From the cell containing the given text, extract its center point as [X, Y] coordinate. 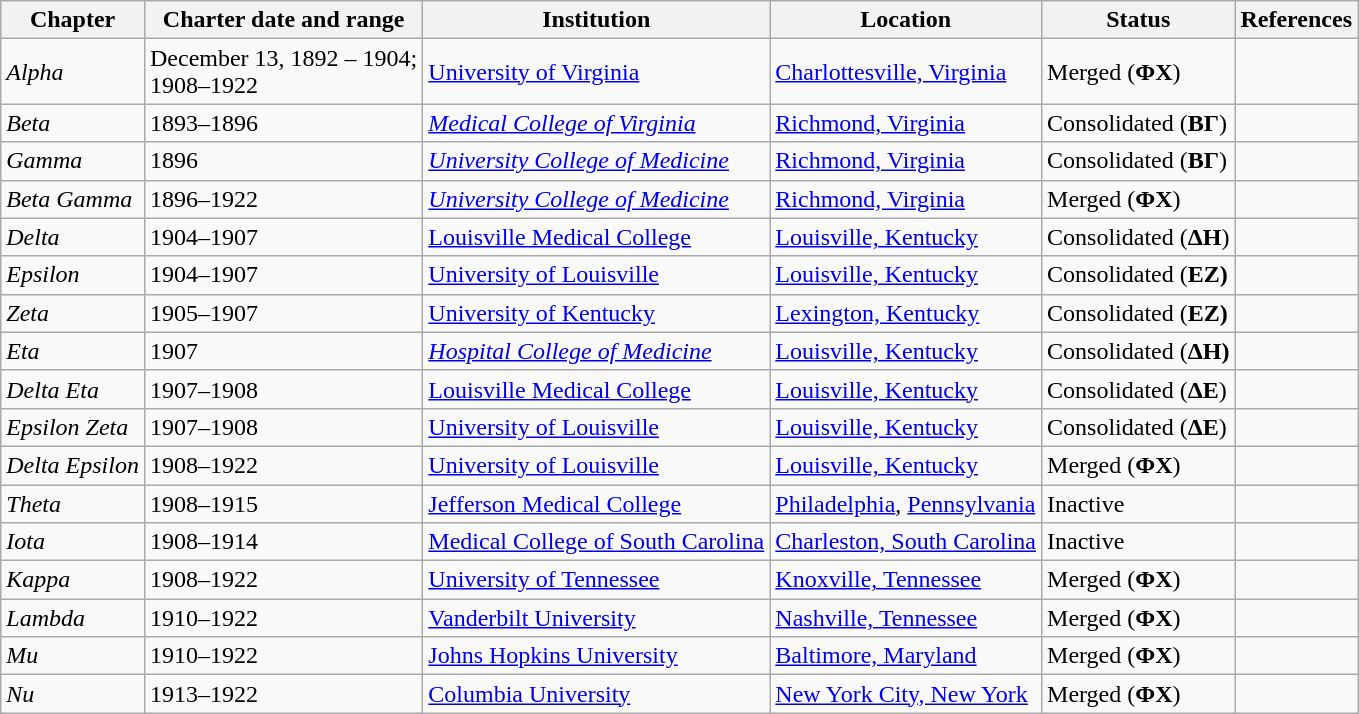
Delta Eta [73, 389]
Eta [73, 351]
Baltimore, Maryland [906, 656]
Alpha [73, 72]
Theta [73, 503]
Lambda [73, 618]
Nu [73, 694]
Location [906, 20]
Beta Gamma [73, 199]
1908–1915 [283, 503]
Mu [73, 656]
Philadelphia, Pennsylvania [906, 503]
Delta Epsilon [73, 465]
1893–1896 [283, 123]
New York City, New York [906, 694]
Nashville, Tennessee [906, 618]
1896–1922 [283, 199]
University of Tennessee [596, 580]
Medical College of South Carolina [596, 542]
Columbia University [596, 694]
Status [1138, 20]
Epsilon [73, 275]
Iota [73, 542]
Zeta [73, 313]
December 13, 1892 – 1904;1908–1922 [283, 72]
Epsilon Zeta [73, 427]
References [1296, 20]
Chapter [73, 20]
1896 [283, 161]
1913–1922 [283, 694]
University of Virginia [596, 72]
1908–1914 [283, 542]
Charlottesville, Virginia [906, 72]
Charleston, South Carolina [906, 542]
Johns Hopkins University [596, 656]
University of Kentucky [596, 313]
Knoxville, Tennessee [906, 580]
1905–1907 [283, 313]
Beta [73, 123]
Kappa [73, 580]
Charter date and range [283, 20]
1907 [283, 351]
Gamma [73, 161]
Lexington, Kentucky [906, 313]
Vanderbilt University [596, 618]
Institution [596, 20]
Delta [73, 237]
Hospital College of Medicine [596, 351]
Medical College of Virginia [596, 123]
Jefferson Medical College [596, 503]
